Identify which cell holds the provided text, then report its [X, Y] central coordinate. 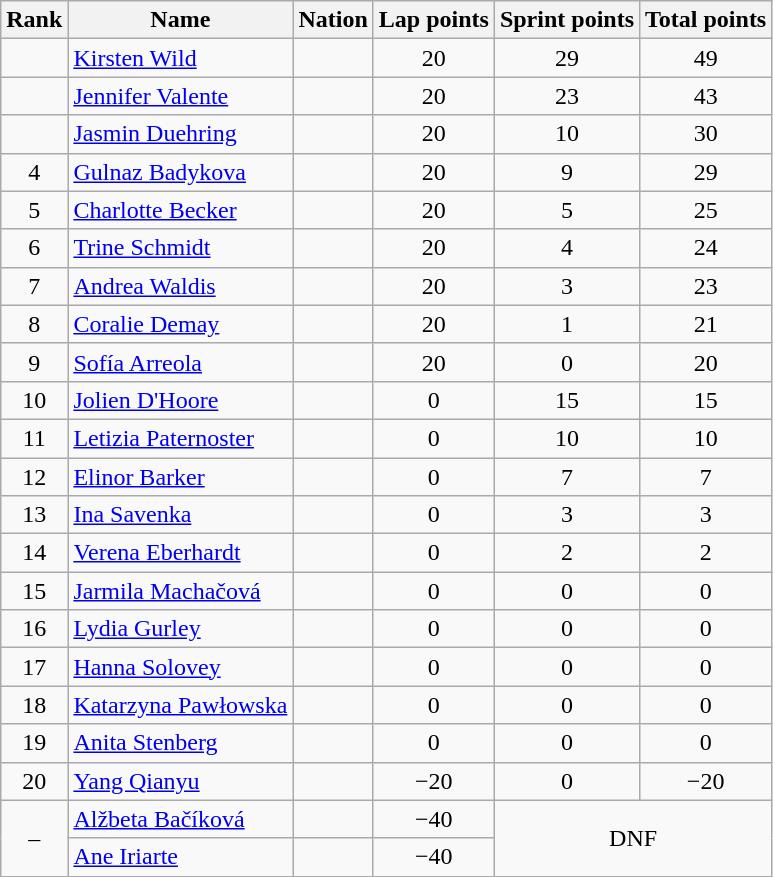
1 [566, 324]
Gulnaz Badykova [180, 172]
17 [34, 667]
Total points [706, 20]
18 [34, 705]
11 [34, 438]
Nation [333, 20]
Jarmila Machačová [180, 591]
Katarzyna Pawłowska [180, 705]
Verena Eberhardt [180, 553]
21 [706, 324]
12 [34, 477]
Ina Savenka [180, 515]
Coralie Demay [180, 324]
Sprint points [566, 20]
Alžbeta Bačíková [180, 819]
Jasmin Duehring [180, 134]
13 [34, 515]
19 [34, 743]
Rank [34, 20]
49 [706, 58]
25 [706, 210]
Elinor Barker [180, 477]
6 [34, 248]
30 [706, 134]
Lap points [434, 20]
24 [706, 248]
Trine Schmidt [180, 248]
8 [34, 324]
– [34, 838]
Kirsten Wild [180, 58]
Yang Qianyu [180, 781]
16 [34, 629]
Andrea Waldis [180, 286]
Hanna Solovey [180, 667]
Name [180, 20]
Charlotte Becker [180, 210]
14 [34, 553]
Sofía Arreola [180, 362]
43 [706, 96]
Ane Iriarte [180, 857]
Jolien D'Hoore [180, 400]
DNF [632, 838]
Jennifer Valente [180, 96]
Anita Stenberg [180, 743]
Lydia Gurley [180, 629]
Letizia Paternoster [180, 438]
